From the cell containing the given text, extract its center point as (X, Y) coordinate. 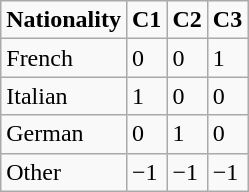
French (64, 58)
Other (64, 172)
Nationality (64, 20)
German (64, 134)
C2 (187, 20)
C1 (146, 20)
Italian (64, 96)
C3 (227, 20)
